Pinpoint the cell where the given text exists, returning its [X, Y] midpoint coordinate. 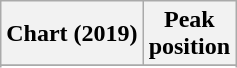
Chart (2019) [72, 34]
Peakposition [189, 34]
